From the cell containing the given text, extract its center point as (x, y) coordinate. 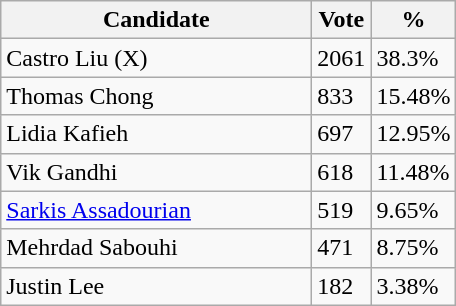
Castro Liu (X) (156, 58)
182 (342, 286)
Justin Lee (156, 286)
519 (342, 210)
697 (342, 134)
2061 (342, 58)
38.3% (414, 58)
Lidia Kafieh (156, 134)
% (414, 20)
Sarkis Assadourian (156, 210)
Vote (342, 20)
11.48% (414, 172)
471 (342, 248)
Vik Gandhi (156, 172)
Thomas Chong (156, 96)
Candidate (156, 20)
833 (342, 96)
8.75% (414, 248)
3.38% (414, 286)
618 (342, 172)
Mehrdad Sabouhi (156, 248)
9.65% (414, 210)
15.48% (414, 96)
12.95% (414, 134)
